Determine the (x, y) coordinate at the center of the cell enclosing the given text.  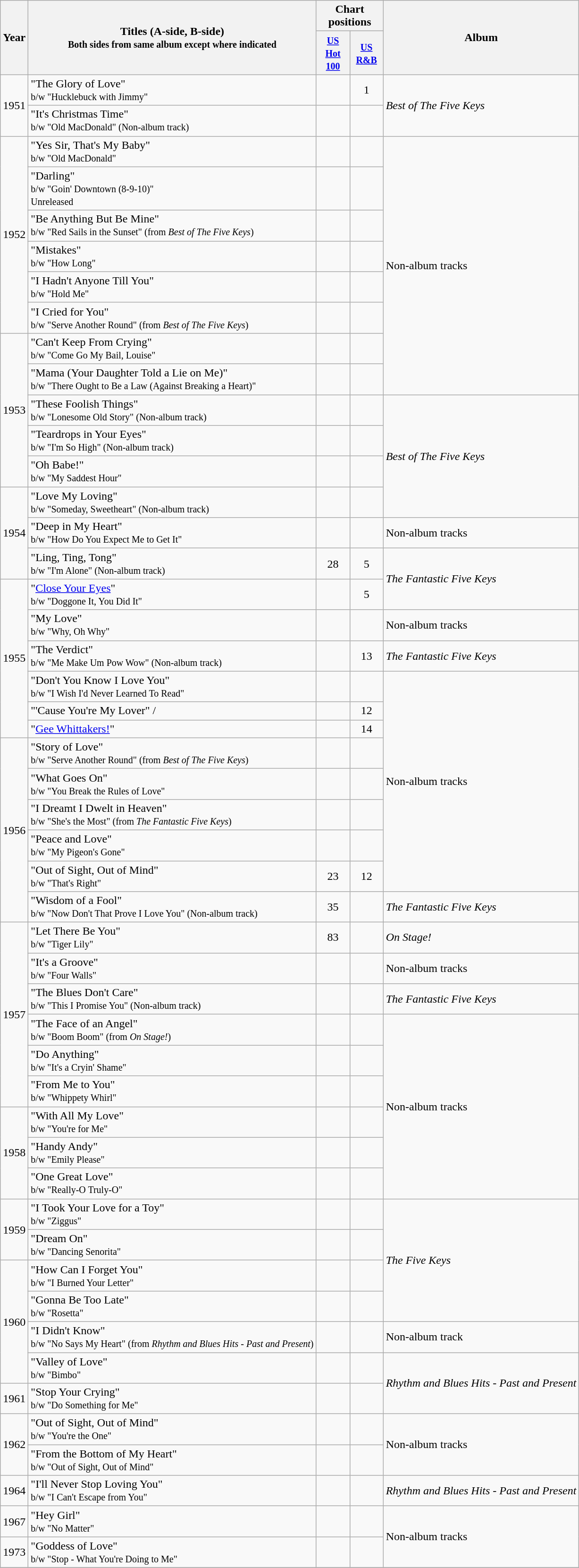
"The Glory of Love"b/w "Hucklebuck with Jimmy" (172, 90)
"I Didn't Know"b/w "No Says My Heart" (from Rhythm and Blues Hits - Past and Present) (172, 1337)
"Out of Sight, Out of Mind"b/w "You're the One" (172, 1429)
"Story of Love"b/w "Serve Another Round" (from Best of The Five Keys) (172, 753)
"It's a Groove"b/w "Four Walls" (172, 968)
14 (366, 729)
1962 (14, 1445)
"Out of Sight, Out of Mind"b/w "That's Right" (172, 876)
"One Great Love"b/w "Really-O Truly-O" (172, 1184)
1951 (14, 105)
"Deep in My Heart"b/w "How Do You Expect Me to Get It" (172, 533)
"With All My Love"b/w "You're for Me" (172, 1122)
1959 (14, 1229)
1958 (14, 1152)
35 (333, 907)
1961 (14, 1399)
US R&B (366, 53)
"Hey Girl"b/w "No Matter" (172, 1522)
1967 (14, 1522)
"Be Anything But Be Mine"b/w "Red Sails in the Sunset" (from Best of The Five Keys) (172, 226)
"Mama (Your Daughter Told a Lie on Me)"b/w "There Ought to Be a Law (Against Breaking a Heart)" (172, 379)
"Mistakes"b/w "How Long" (172, 256)
"Don't You Know I Love You"b/w "I Wish I'd Never Learned To Read" (172, 687)
"Valley of Love"b/w "Bimbo" (172, 1368)
"Oh Babe!"b/w "My Saddest Hour" (172, 471)
"Ling, Ting, Tong"b/w "I'm Alone" (Non-album track) (172, 564)
"Yes Sir, That's My Baby"b/w "Old MacDonald" (172, 151)
1964 (14, 1491)
"My Love"b/w "Why, Oh Why" (172, 625)
The Five Keys (481, 1260)
"Goddess of Love"b/w "Stop - What You're Doing to Me" (172, 1552)
1952 (14, 234)
83 (333, 938)
1955 (14, 658)
"It's Christmas Time"b/w "Old MacDonald" (Non-album track) (172, 121)
"Stop Your Crying"b/w "Do Something for Me" (172, 1399)
"Gonna Be Too Late"b/w "Rosetta" (172, 1306)
US Hot 100 (333, 53)
"Gee Whittakers!" (172, 729)
Album (481, 38)
"I Cried for You"b/w "Serve Another Round" (from Best of The Five Keys) (172, 317)
"Let There Be You"b/w "Tiger Lily" (172, 938)
1960 (14, 1321)
"The Verdict"b/w "Me Make Um Pow Wow" (Non-album track) (172, 656)
"From the Bottom of My Heart"b/w "Out of Sight, Out of Mind" (172, 1460)
"Darling"b/w "Goin' Downtown (8-9-10)"Unreleased (172, 188)
"Peace and Love"b/w "My Pigeon's Gone" (172, 845)
"Teardrops in Your Eyes"b/w "I'm So High" (Non-album track) (172, 441)
28 (333, 564)
"Handy Andy"b/w "Emily Please" (172, 1152)
"Love My Loving"b/w "Someday, Sweetheart" (Non-album track) (172, 503)
"The Blues Don't Care"b/w "This I Promise You" (Non-album track) (172, 999)
Year (14, 38)
1957 (14, 1014)
"Wisdom of a Fool"b/w "Now Don't That Prove I Love You" (Non-album track) (172, 907)
"These Foolish Things"b/w "Lonesome Old Story" (Non-album track) (172, 410)
On Stage! (481, 938)
"What Goes On"b/w "You Break the Rules of Love" (172, 784)
1953 (14, 410)
"From Me to You"b/w "Whippety Whirl" (172, 1091)
"How Can I Forget You"b/w "I Burned Your Letter" (172, 1275)
"I Took Your Love for a Toy"b/w "Ziggus" (172, 1214)
"I Hadn't Anyone Till You"b/w "Hold Me" (172, 287)
1973 (14, 1552)
1956 (14, 830)
"Do Anything"b/w "It's a Cryin' Shame" (172, 1061)
1954 (14, 533)
Non-album track (481, 1337)
"Can't Keep From Crying"b/w "Come Go My Bail, Louise" (172, 349)
"Dream On"b/w "Dancing Senorita" (172, 1245)
"'Cause You're My Lover" / (172, 711)
"I'll Never Stop Loving You"b/w "I Can't Escape from You" (172, 1491)
"I Dreamt I Dwelt in Heaven"b/w "She's the Most" (from The Fantastic Five Keys) (172, 814)
"The Face of an Angel"b/w "Boom Boom" (from On Stage!) (172, 1030)
Chart positions (350, 16)
"Close Your Eyes"b/w "Doggone It, You Did It" (172, 594)
23 (333, 876)
1 (366, 90)
Titles (A-side, B-side)Both sides from same album except where indicated (172, 38)
13 (366, 656)
